Pinpoint the cell where the given text exists, returning its [x, y] midpoint coordinate. 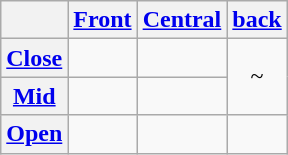
back [257, 20]
Close [34, 58]
Open [34, 134]
~ [257, 77]
Central [182, 20]
Mid [34, 96]
Front [102, 20]
